For the text-containing cell, return its midpoint in [x, y] coordinate format. 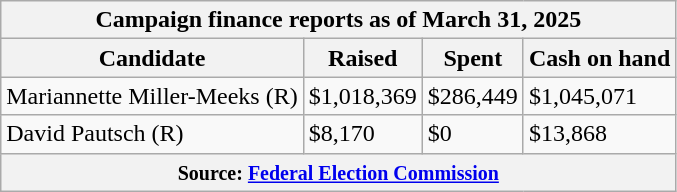
Cash on hand [599, 58]
Raised [362, 58]
$13,868 [599, 134]
Spent [472, 58]
$1,045,071 [599, 96]
$1,018,369 [362, 96]
Source: Federal Election Commission [338, 172]
David Pautsch (R) [152, 134]
$0 [472, 134]
$286,449 [472, 96]
$8,170 [362, 134]
Campaign finance reports as of March 31, 2025 [338, 20]
Candidate [152, 58]
Mariannette Miller-Meeks (R) [152, 96]
